Capture the cell that displays the provided text and extract its (X, Y) central coordinate. 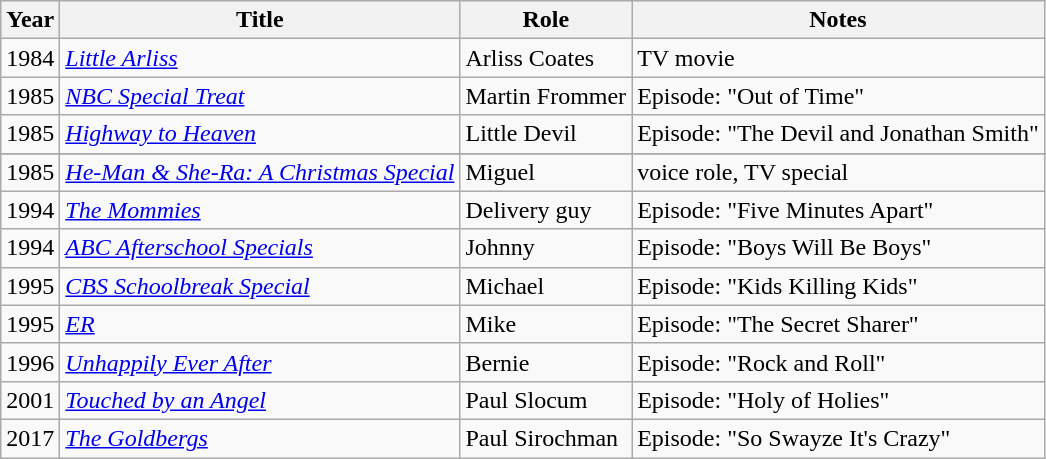
Episode: "Boys Will Be Boys" (838, 248)
Role (546, 20)
Little Arliss (260, 58)
Notes (838, 20)
Episode: "Kids Killing Kids" (838, 286)
2001 (30, 400)
Miguel (546, 172)
2017 (30, 438)
He-Man & She-Ra: A Christmas Special (260, 172)
1996 (30, 362)
Johnny (546, 248)
The Mommies (260, 210)
Mike (546, 324)
Episode: "Five Minutes Apart" (838, 210)
ER (260, 324)
Episode: "Out of Time" (838, 96)
Little Devil (546, 134)
Highway to Heaven (260, 134)
Michael (546, 286)
Episode: "The Devil and Jonathan Smith" (838, 134)
Arliss Coates (546, 58)
Title (260, 20)
CBS Schoolbreak Special (260, 286)
Unhappily Ever After (260, 362)
Martin Frommer (546, 96)
1984 (30, 58)
Paul Slocum (546, 400)
Year (30, 20)
Episode: "So Swayze It's Crazy" (838, 438)
Episode: "Rock and Roll" (838, 362)
Paul Sirochman (546, 438)
NBC Special Treat (260, 96)
Delivery guy (546, 210)
Bernie (546, 362)
TV movie (838, 58)
voice role, TV special (838, 172)
Episode: "The Secret Sharer" (838, 324)
Episode: "Holy of Holies" (838, 400)
The Goldbergs (260, 438)
Touched by an Angel (260, 400)
ABC Afterschool Specials (260, 248)
